Locate the cell with the specified text and output its (x, y) center coordinate. 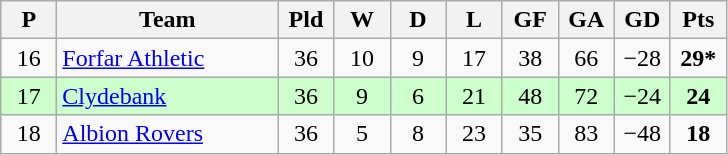
10 (362, 58)
35 (530, 134)
83 (586, 134)
GD (642, 20)
W (362, 20)
Albion Rovers (168, 134)
38 (530, 58)
D (418, 20)
21 (474, 96)
23 (474, 134)
8 (418, 134)
72 (586, 96)
−48 (642, 134)
5 (362, 134)
−28 (642, 58)
24 (698, 96)
66 (586, 58)
GA (586, 20)
−24 (642, 96)
P (29, 20)
29* (698, 58)
16 (29, 58)
Pts (698, 20)
L (474, 20)
48 (530, 96)
Clydebank (168, 96)
GF (530, 20)
Forfar Athletic (168, 58)
6 (418, 96)
Pld (306, 20)
Team (168, 20)
